Return [x, y] of the center of cell containing provided text 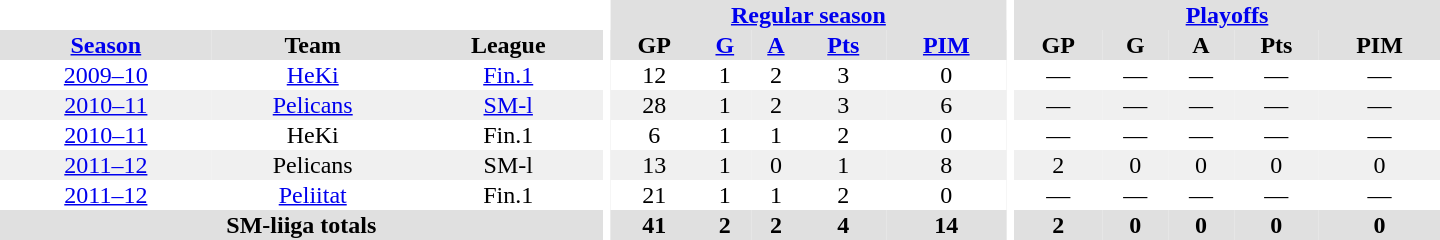
Regular season [808, 15]
SM-liiga totals [302, 225]
Team [313, 45]
14 [946, 225]
League [508, 45]
13 [654, 165]
4 [844, 225]
Playoffs [1227, 15]
12 [654, 75]
Season [106, 45]
2009–10 [106, 75]
21 [654, 195]
Peliitat [313, 195]
8 [946, 165]
28 [654, 105]
41 [654, 225]
